Identify which cell holds the provided text, then report its [x, y] central coordinate. 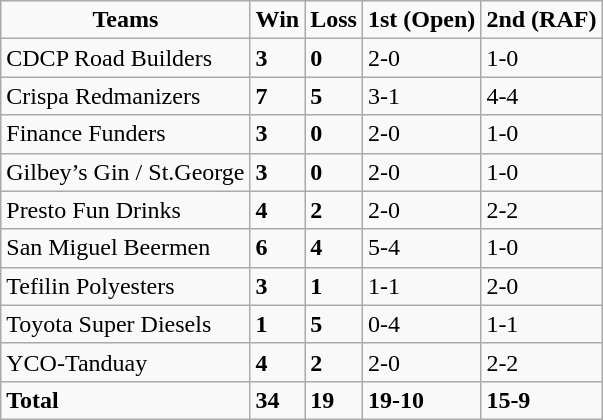
Teams [126, 20]
Gilbey’s Gin / St.George [126, 172]
Loss [334, 20]
Toyota Super Diesels [126, 324]
YCO-Tanduay [126, 362]
Tefilin Polyesters [126, 286]
Win [278, 20]
Presto Fun Drinks [126, 210]
5-4 [421, 248]
15-9 [542, 400]
0-4 [421, 324]
Finance Funders [126, 134]
19 [334, 400]
6 [278, 248]
19-10 [421, 400]
34 [278, 400]
1st (Open) [421, 20]
7 [278, 96]
Crispa Redmanizers [126, 96]
2nd (RAF) [542, 20]
Total [126, 400]
3-1 [421, 96]
CDCP Road Builders [126, 58]
San Miguel Beermen [126, 248]
4-4 [542, 96]
